Locate the cell with the specified text and output its [X, Y] center coordinate. 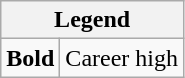
Bold [30, 58]
Legend [92, 20]
Career high [122, 58]
